Detect which cell encompasses the target text, then output its (X, Y) center coordinate. 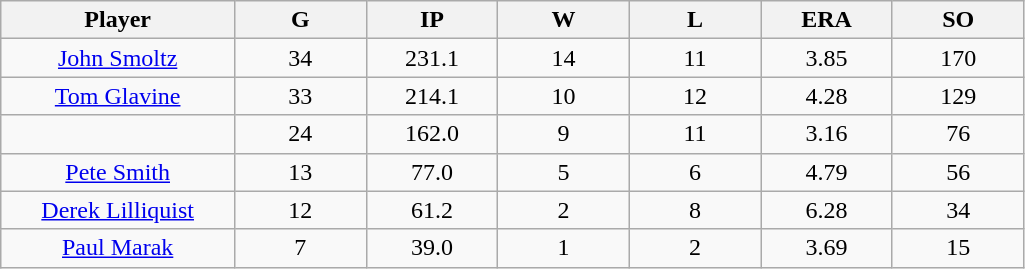
76 (958, 134)
129 (958, 96)
SO (958, 20)
5 (564, 172)
Derek Lilliquist (118, 210)
3.69 (827, 248)
Paul Marak (118, 248)
56 (958, 172)
W (564, 20)
14 (564, 58)
77.0 (432, 172)
24 (301, 134)
13 (301, 172)
G (301, 20)
6 (695, 172)
231.1 (432, 58)
ERA (827, 20)
8 (695, 210)
1 (564, 248)
Tom Glavine (118, 96)
6.28 (827, 210)
9 (564, 134)
61.2 (432, 210)
Pete Smith (118, 172)
214.1 (432, 96)
L (695, 20)
John Smoltz (118, 58)
39.0 (432, 248)
4.79 (827, 172)
7 (301, 248)
IP (432, 20)
170 (958, 58)
33 (301, 96)
3.16 (827, 134)
15 (958, 248)
4.28 (827, 96)
162.0 (432, 134)
3.85 (827, 58)
Player (118, 20)
10 (564, 96)
